Find where the given text appears and provide that cell's center as [X, Y] coordinate. 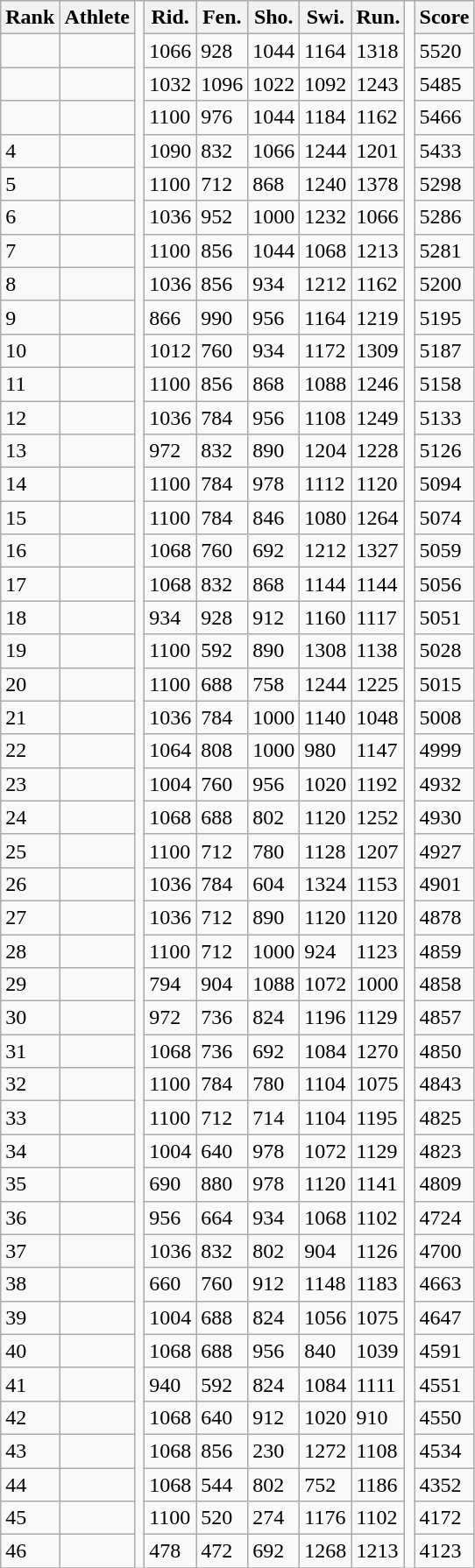
5485 [444, 84]
4930 [444, 817]
Rid. [170, 18]
5028 [444, 651]
35 [30, 1184]
42 [30, 1417]
43 [30, 1451]
5466 [444, 117]
6 [30, 217]
4857 [444, 1018]
Rank [30, 18]
1246 [379, 384]
25 [30, 851]
1064 [170, 751]
5298 [444, 184]
1196 [326, 1018]
4858 [444, 985]
230 [273, 1451]
1186 [379, 1485]
10 [30, 350]
4859 [444, 950]
5200 [444, 284]
1240 [326, 184]
520 [223, 1518]
4 [30, 151]
5520 [444, 51]
7 [30, 251]
44 [30, 1485]
1160 [326, 618]
4825 [444, 1118]
4823 [444, 1151]
1268 [326, 1551]
21 [30, 717]
17 [30, 584]
714 [273, 1118]
990 [223, 317]
910 [379, 1417]
840 [326, 1351]
4534 [444, 1451]
604 [273, 884]
26 [30, 884]
22 [30, 751]
1201 [379, 151]
1048 [379, 717]
40 [30, 1351]
1228 [379, 451]
29 [30, 985]
5074 [444, 518]
8 [30, 284]
23 [30, 784]
5008 [444, 717]
1378 [379, 184]
19 [30, 651]
1153 [379, 884]
4724 [444, 1218]
1148 [326, 1284]
1080 [326, 518]
1172 [326, 350]
32 [30, 1084]
5195 [444, 317]
1141 [379, 1184]
4123 [444, 1551]
24 [30, 817]
690 [170, 1184]
Athlete [97, 18]
20 [30, 684]
4700 [444, 1251]
664 [223, 1218]
38 [30, 1284]
1092 [326, 84]
1272 [326, 1451]
880 [223, 1184]
1012 [170, 350]
12 [30, 418]
1207 [379, 851]
37 [30, 1251]
1219 [379, 317]
4352 [444, 1485]
4850 [444, 1051]
5281 [444, 251]
1112 [326, 484]
1195 [379, 1118]
1022 [273, 84]
758 [273, 684]
1204 [326, 451]
5286 [444, 217]
980 [326, 751]
5126 [444, 451]
1111 [379, 1384]
27 [30, 917]
5433 [444, 151]
34 [30, 1151]
1232 [326, 217]
4172 [444, 1518]
1252 [379, 817]
5 [30, 184]
924 [326, 950]
1309 [379, 350]
Run. [379, 18]
5051 [444, 618]
4932 [444, 784]
1192 [379, 784]
1324 [326, 884]
472 [223, 1551]
1264 [379, 518]
1096 [223, 84]
30 [30, 1018]
4550 [444, 1417]
Score [444, 18]
11 [30, 384]
866 [170, 317]
1032 [170, 84]
846 [273, 518]
5094 [444, 484]
4901 [444, 884]
660 [170, 1284]
976 [223, 117]
544 [223, 1485]
4663 [444, 1284]
14 [30, 484]
1147 [379, 751]
45 [30, 1518]
794 [170, 985]
1183 [379, 1284]
46 [30, 1551]
4551 [444, 1384]
9 [30, 317]
1039 [379, 1351]
4843 [444, 1084]
1318 [379, 51]
1308 [326, 651]
1327 [379, 551]
4878 [444, 917]
Sho. [273, 18]
36 [30, 1218]
1249 [379, 418]
1138 [379, 651]
1117 [379, 618]
808 [223, 751]
4809 [444, 1184]
41 [30, 1384]
752 [326, 1485]
1270 [379, 1051]
4647 [444, 1317]
28 [30, 950]
13 [30, 451]
5056 [444, 584]
1176 [326, 1518]
5015 [444, 684]
Fen. [223, 18]
5187 [444, 350]
1140 [326, 717]
4591 [444, 1351]
18 [30, 618]
16 [30, 551]
15 [30, 518]
39 [30, 1317]
274 [273, 1518]
5133 [444, 418]
940 [170, 1384]
33 [30, 1118]
1090 [170, 151]
1126 [379, 1251]
31 [30, 1051]
4999 [444, 751]
4927 [444, 851]
1184 [326, 117]
478 [170, 1551]
Swi. [326, 18]
952 [223, 217]
5158 [444, 384]
1225 [379, 684]
1123 [379, 950]
1056 [326, 1317]
1128 [326, 851]
5059 [444, 551]
1243 [379, 84]
